Extract the (X, Y) coordinate from the center of the cell holding the provided text.  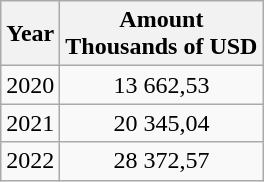
Year (30, 34)
28 372,57 (162, 161)
13 662,53 (162, 85)
20 345,04 (162, 123)
2020 (30, 85)
2021 (30, 123)
AmountThousands of USD (162, 34)
2022 (30, 161)
